Identify which cell holds the provided text, then report its [X, Y] central coordinate. 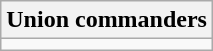
Union commanders [107, 20]
